Identify which cell holds the provided text, then report its [X, Y] central coordinate. 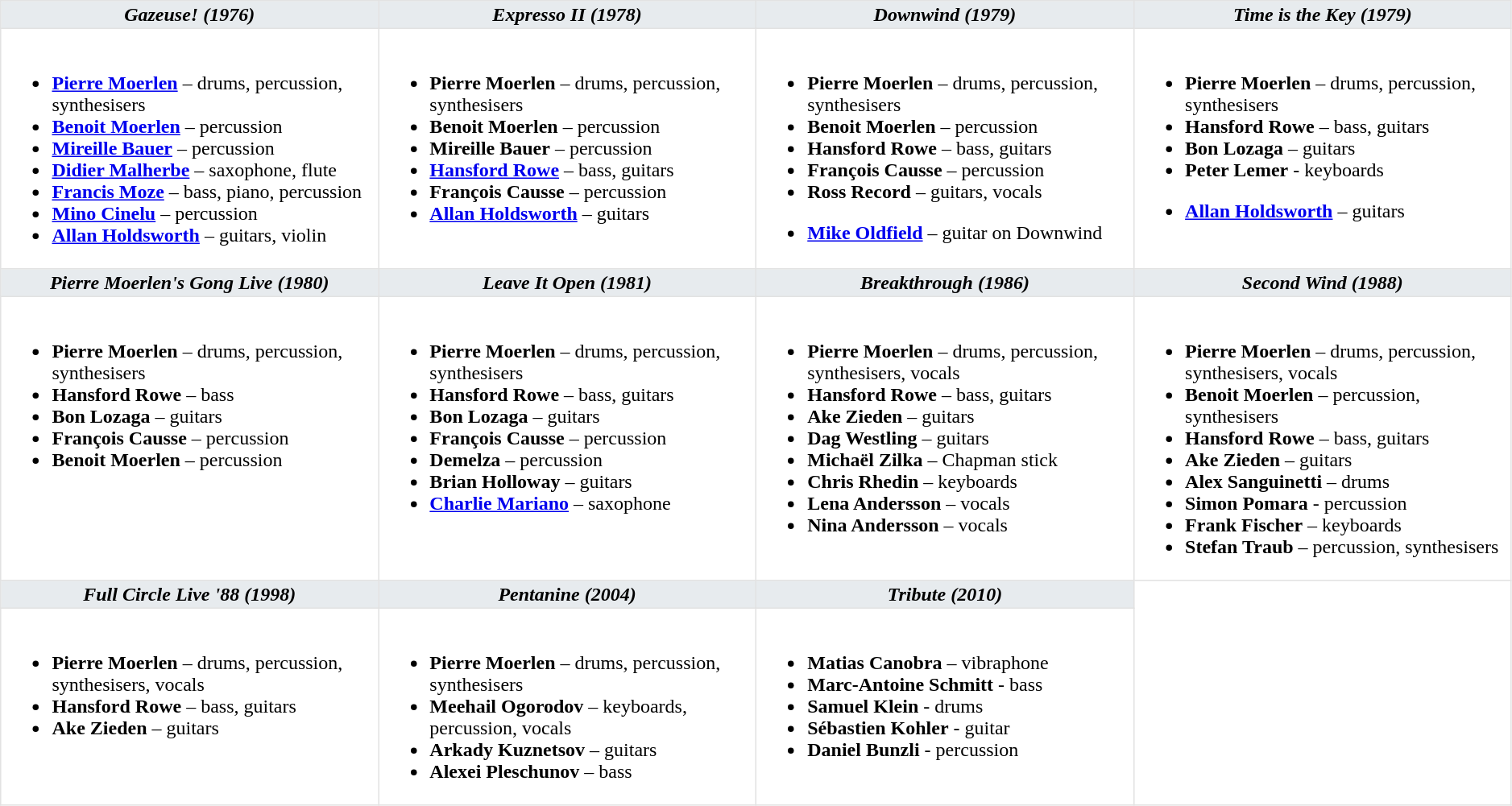
Downwind (1979) [944, 14]
Pierre Moerlen – drums, percussion, synthesisersHansford Rowe – bass, guitarsBon Lozaga – guitarsPeter Lemer - keyboardsAllan Holdsworth – guitars [1323, 148]
Tribute (2010) [944, 594]
Time is the Key (1979) [1323, 14]
Matias Canobra – vibraphoneMarc-Antoine Schmitt - bassSamuel Klein - drumsSébastien Kohler - guitarDaniel Bunzli - percussion [944, 706]
Gazeuse! (1976) [190, 14]
Breakthrough (1986) [944, 283]
Expresso II (1978) [567, 14]
Pentanine (2004) [567, 594]
Leave It Open (1981) [567, 283]
Pierre Moerlen's Gong Live (1980) [190, 283]
Second Wind (1988) [1323, 283]
Pierre Moerlen – drums, percussion, synthesisers, vocalsHansford Rowe – bass, guitarsAke Zieden – guitars [190, 706]
Pierre Moerlen – drums, percussion, synthesisersHansford Rowe – bassBon Lozaga – guitarsFrançois Causse – percussionBenoit Moerlen – percussion [190, 438]
Full Circle Live '88 (1998) [190, 594]
Pierre Moerlen – drums, percussion, synthesisersMeehail Ogorodov – keyboards, percussion, vocalsArkady Kuznetsov – guitarsAlexei Pleschunov – bass [567, 706]
